Determine the [X, Y] coordinate at the center of the cell enclosing the given text.  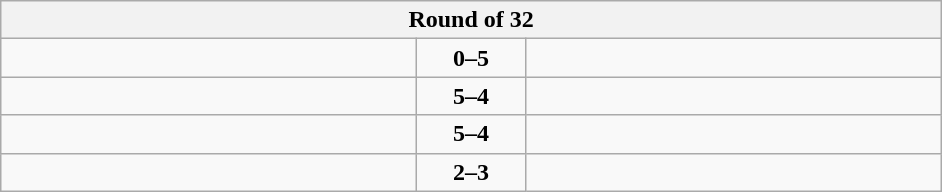
Round of 32 [472, 20]
2–3 [472, 172]
0–5 [472, 58]
